Find where the given text appears and provide that cell's center as [x, y] coordinate. 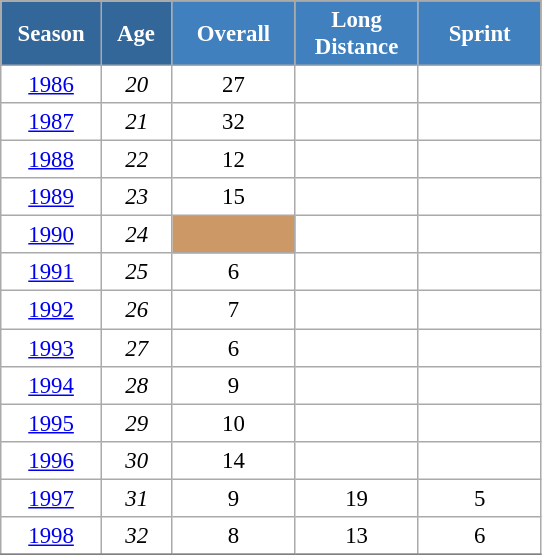
30 [136, 460]
Age [136, 34]
15 [234, 197]
1986 [52, 85]
22 [136, 160]
Overall [234, 34]
20 [136, 85]
1995 [52, 423]
1987 [52, 122]
Season [52, 34]
1994 [52, 385]
31 [136, 498]
13 [356, 536]
19 [356, 498]
1997 [52, 498]
28 [136, 385]
24 [136, 235]
5 [480, 498]
1989 [52, 197]
1996 [52, 460]
12 [234, 160]
1991 [52, 273]
25 [136, 273]
1998 [52, 536]
21 [136, 122]
1992 [52, 310]
1993 [52, 348]
14 [234, 460]
Sprint [480, 34]
10 [234, 423]
Long Distance [356, 34]
8 [234, 536]
26 [136, 310]
7 [234, 310]
29 [136, 423]
1988 [52, 160]
23 [136, 197]
1990 [52, 235]
